Search for the cell housing the specified text and yield its [X, Y] center coordinate. 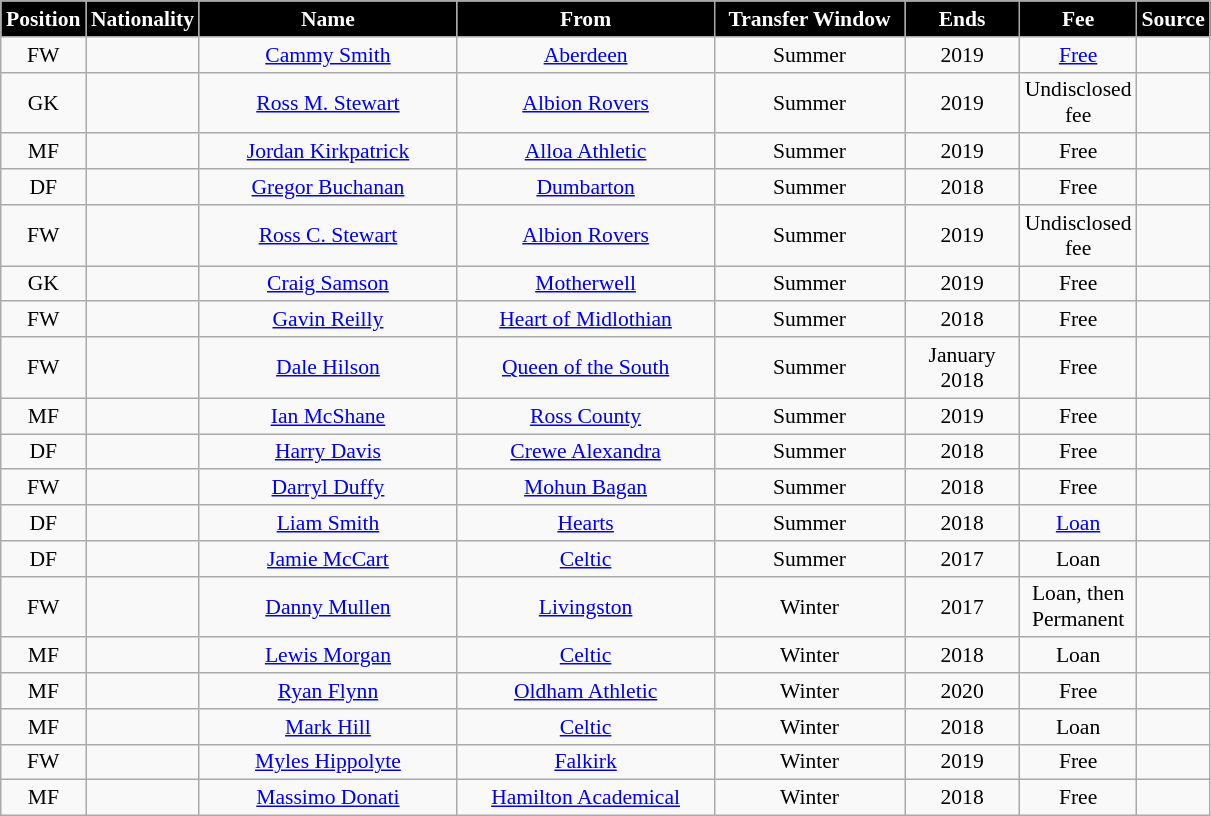
Fee [1078, 19]
Falkirk [586, 762]
Transfer Window [809, 19]
Lewis Morgan [328, 656]
Oldham Athletic [586, 691]
Hamilton Academical [586, 798]
Loan, then Permanent [1078, 606]
Queen of the South [586, 368]
Alloa Athletic [586, 152]
Dumbarton [586, 187]
Position [44, 19]
Hearts [586, 523]
Ian McShane [328, 416]
Ross M. Stewart [328, 102]
2020 [962, 691]
Ryan Flynn [328, 691]
Gavin Reilly [328, 320]
Harry Davis [328, 452]
Ross C. Stewart [328, 236]
January 2018 [962, 368]
Liam Smith [328, 523]
Massimo Donati [328, 798]
Danny Mullen [328, 606]
Mark Hill [328, 727]
Cammy Smith [328, 55]
Motherwell [586, 284]
Jordan Kirkpatrick [328, 152]
Myles Hippolyte [328, 762]
Source [1174, 19]
Ross County [586, 416]
Ends [962, 19]
Heart of Midlothian [586, 320]
From [586, 19]
Aberdeen [586, 55]
Gregor Buchanan [328, 187]
Craig Samson [328, 284]
Name [328, 19]
Jamie McCart [328, 559]
Nationality [142, 19]
Crewe Alexandra [586, 452]
Mohun Bagan [586, 488]
Darryl Duffy [328, 488]
Livingston [586, 606]
Dale Hilson [328, 368]
